Locate the cell with the specified text and output its (X, Y) center coordinate. 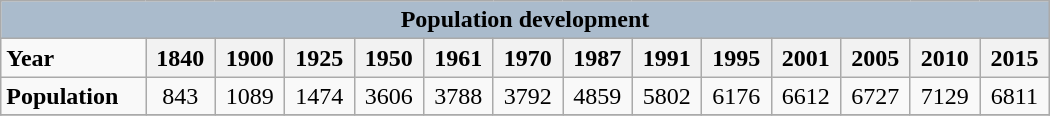
6811 (1015, 96)
3788 (458, 96)
1840 (180, 58)
3792 (528, 96)
1991 (666, 58)
1987 (598, 58)
2015 (1015, 58)
2005 (876, 58)
2010 (944, 58)
1995 (736, 58)
6176 (736, 96)
Population development (525, 20)
1089 (250, 96)
6612 (806, 96)
1950 (388, 58)
1970 (528, 58)
2001 (806, 58)
5802 (666, 96)
Year (74, 58)
3606 (388, 96)
1925 (320, 58)
Population (74, 96)
1900 (250, 58)
843 (180, 96)
7129 (944, 96)
1961 (458, 58)
1474 (320, 96)
6727 (876, 96)
4859 (598, 96)
